Search for the cell housing the specified text and yield its (X, Y) center coordinate. 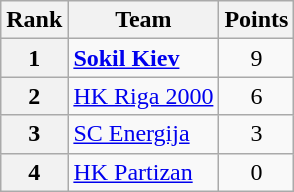
9 (256, 58)
Sokil Kiev (144, 58)
HK Partizan (144, 172)
SC Energija (144, 134)
Points (256, 20)
Rank (34, 20)
2 (34, 96)
0 (256, 172)
1 (34, 58)
6 (256, 96)
Team (144, 20)
4 (34, 172)
HK Riga 2000 (144, 96)
